For the text-containing cell, return its midpoint in [x, y] coordinate format. 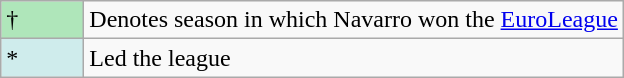
Led the league [354, 58]
Denotes season in which Navarro won the EuroLeague [354, 20]
* [42, 58]
† [42, 20]
